Identify which cell holds the provided text, then report its (X, Y) central coordinate. 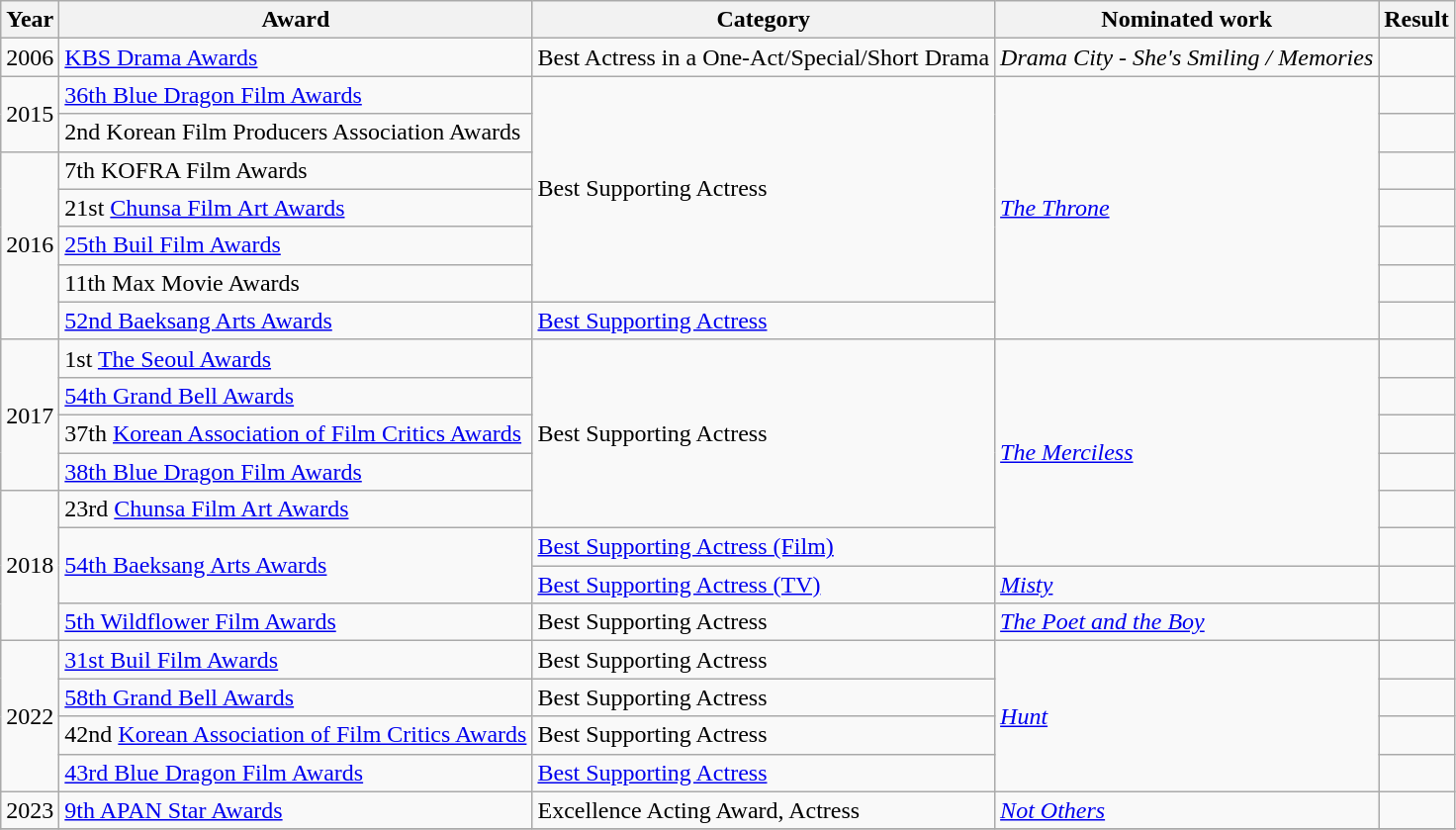
52nd Baeksang Arts Awards (296, 321)
The Throne (1187, 208)
Result (1416, 20)
Best Actress in a One-Act/Special/Short Drama (764, 57)
38th Blue Dragon Film Awards (296, 472)
2nd Korean Film Producers Association Awards (296, 133)
Best Supporting Actress (Film) (764, 547)
2006 (30, 57)
Nominated work (1187, 20)
9th APAN Star Awards (296, 810)
7th KOFRA Film Awards (296, 170)
Not Others (1187, 810)
54th Baeksang Arts Awards (296, 566)
2023 (30, 810)
31st Buil Film Awards (296, 660)
11th Max Movie Awards (296, 283)
Hunt (1187, 716)
42nd Korean Association of Film Critics Awards (296, 735)
KBS Drama Awards (296, 57)
2016 (30, 245)
2017 (30, 415)
43rd Blue Dragon Film Awards (296, 773)
2015 (30, 114)
1st The Seoul Awards (296, 358)
Year (30, 20)
2018 (30, 566)
Award (296, 20)
25th Buil Film Awards (296, 245)
Category (764, 20)
Best Supporting Actress (TV) (764, 585)
Misty (1187, 585)
The Merciless (1187, 452)
36th Blue Dragon Film Awards (296, 95)
Excellence Acting Award, Actress (764, 810)
21st Chunsa Film Art Awards (296, 208)
37th Korean Association of Film Critics Awards (296, 433)
23rd Chunsa Film Art Awards (296, 509)
54th Grand Bell Awards (296, 396)
58th Grand Bell Awards (296, 697)
The Poet and the Boy (1187, 622)
5th Wildflower Film Awards (296, 622)
Drama City - She's Smiling / Memories (1187, 57)
2022 (30, 716)
